For the text-containing cell, return its midpoint in [x, y] coordinate format. 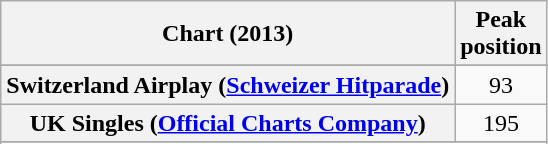
Peakposition [501, 34]
UK Singles (Official Charts Company) [228, 123]
93 [501, 85]
Switzerland Airplay (Schweizer Hitparade) [228, 85]
195 [501, 123]
Chart (2013) [228, 34]
